Pinpoint the cell where the given text exists, returning its [X, Y] midpoint coordinate. 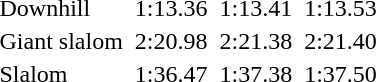
2:20.98 [171, 41]
2:21.38 [256, 41]
